Locate the cell with the specified text and output its (X, Y) center coordinate. 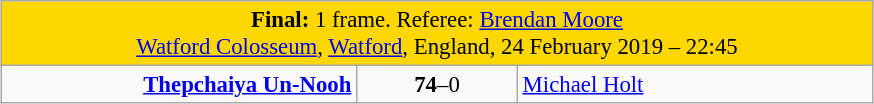
Final: 1 frame. Referee: Brendan Moore Watford Colosseum, Watford, England, 24 February 2019 – 22:45 (437, 34)
74–0 (438, 85)
Michael Holt (695, 85)
Thepchaiya Un-Nooh (179, 85)
